Find where the given text appears and provide that cell's center as [X, Y] coordinate. 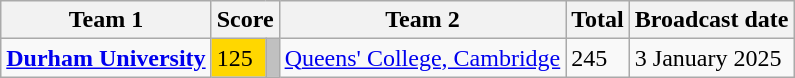
Total [598, 20]
Queens' College, Cambridge [422, 58]
Score [245, 20]
Team 1 [106, 20]
Team 2 [422, 20]
125 [238, 58]
Durham University [106, 58]
3 January 2025 [712, 58]
Broadcast date [712, 20]
245 [598, 58]
